From the cell containing the given text, extract its center point as (X, Y) coordinate. 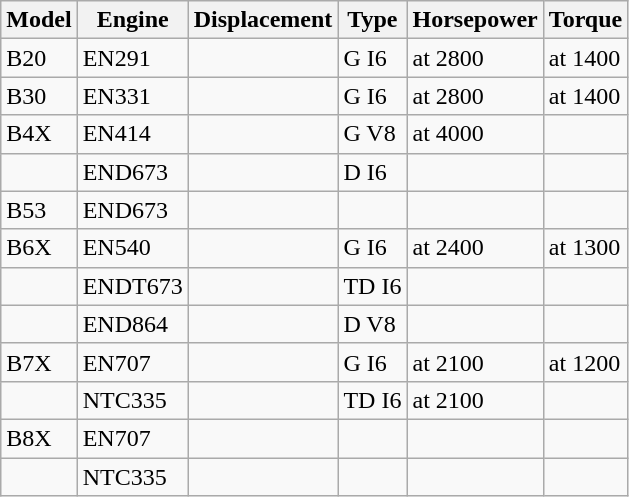
Displacement (263, 20)
EN540 (132, 248)
Engine (132, 20)
at 2400 (475, 248)
at 1200 (585, 362)
EN331 (132, 96)
EN291 (132, 58)
G V8 (372, 134)
at 4000 (475, 134)
at 1300 (585, 248)
B30 (39, 96)
B8X (39, 438)
Model (39, 20)
EN414 (132, 134)
B4X (39, 134)
Horsepower (475, 20)
D V8 (372, 324)
B53 (39, 210)
D I6 (372, 172)
END864 (132, 324)
B20 (39, 58)
ENDT673 (132, 286)
B6X (39, 248)
B7X (39, 362)
Type (372, 20)
Torque (585, 20)
